Extract the [x, y] coordinate from the center of the cell holding the provided text.  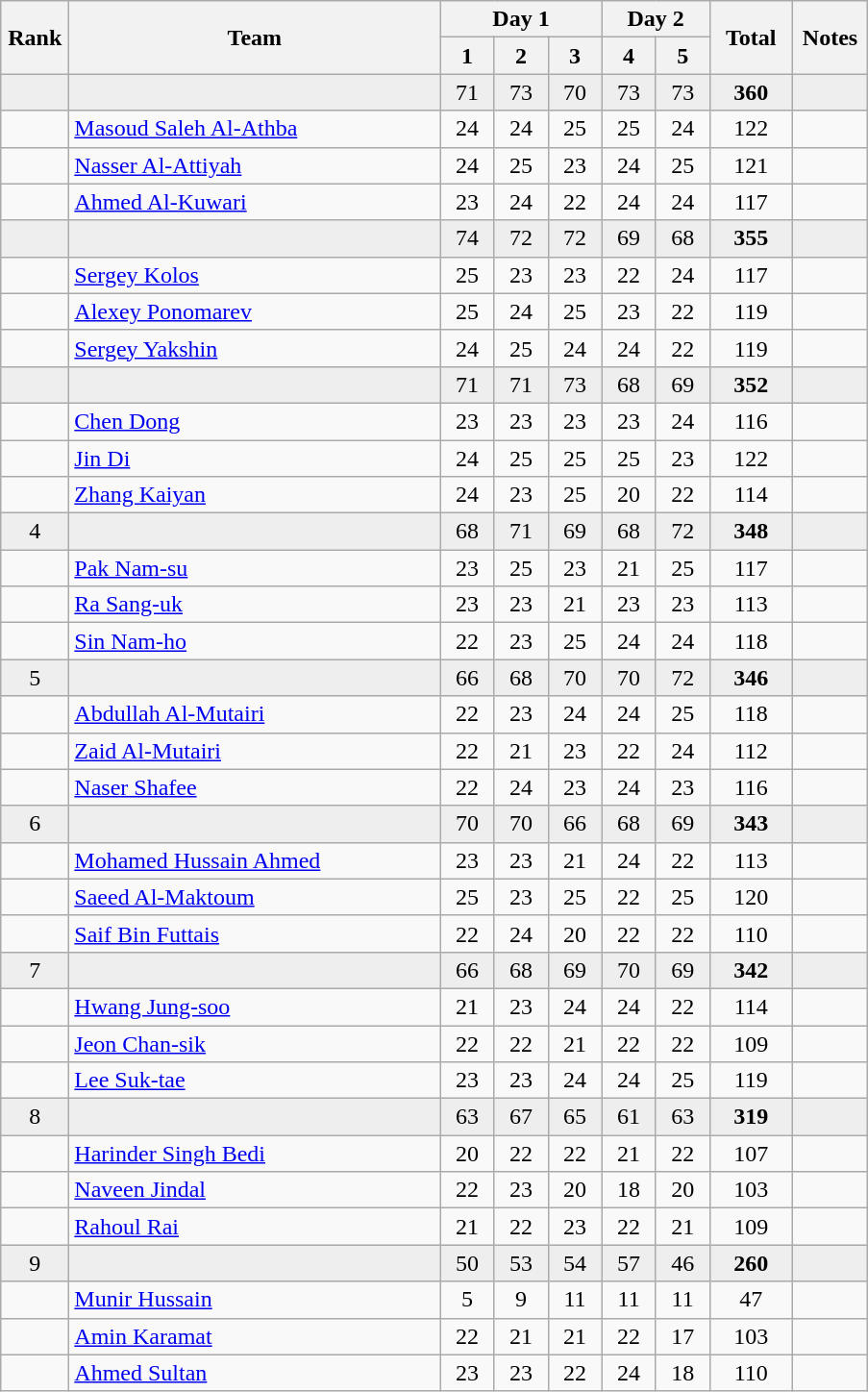
Ahmed Al-Kuwari [255, 202]
107 [751, 1154]
Rahoul Rai [255, 1227]
46 [682, 1263]
Abdullah Al-Mutairi [255, 714]
Nasser Al-Attiyah [255, 165]
121 [751, 165]
Naser Shafee [255, 787]
355 [751, 238]
Notes [831, 37]
17 [682, 1336]
74 [467, 238]
Harinder Singh Bedi [255, 1154]
Alexey Ponomarev [255, 311]
8 [35, 1117]
348 [751, 532]
260 [751, 1263]
Munir Hussain [255, 1300]
Day 1 [521, 19]
Zaid Al-Mutairi [255, 751]
Zhang Kaiyan [255, 495]
7 [35, 970]
Ahmed Sultan [255, 1373]
3 [575, 56]
Pak Nam-su [255, 568]
346 [751, 678]
Saif Bin Futtais [255, 933]
Team [255, 37]
360 [751, 92]
Jin Di [255, 459]
54 [575, 1263]
Naveen Jindal [255, 1190]
343 [751, 824]
Saeed Al-Maktoum [255, 897]
2 [521, 56]
1 [467, 56]
Sin Nam-ho [255, 641]
Total [751, 37]
53 [521, 1263]
65 [575, 1117]
Masoud Saleh Al-Athba [255, 129]
319 [751, 1117]
352 [751, 385]
120 [751, 897]
Sergey Yakshin [255, 348]
50 [467, 1263]
61 [629, 1117]
Lee Suk-tae [255, 1081]
47 [751, 1300]
Ra Sang-uk [255, 605]
Amin Karamat [255, 1336]
Jeon Chan-sik [255, 1043]
112 [751, 751]
Sergey Kolos [255, 275]
57 [629, 1263]
Day 2 [656, 19]
67 [521, 1117]
Rank [35, 37]
Hwang Jung-soo [255, 1007]
Mohamed Hussain Ahmed [255, 860]
342 [751, 970]
6 [35, 824]
Chen Dong [255, 421]
